From the cell containing the given text, extract its center point as [x, y] coordinate. 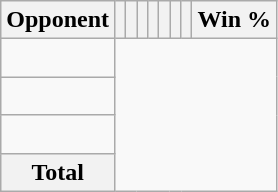
Total [58, 172]
Win % [234, 20]
Opponent [58, 20]
